From the cell containing the given text, extract its center point as (X, Y) coordinate. 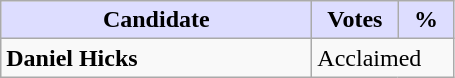
Candidate (156, 20)
Daniel Hicks (156, 58)
% (426, 20)
Votes (355, 20)
Acclaimed (383, 58)
